Locate the cell with the specified text and output its (X, Y) center coordinate. 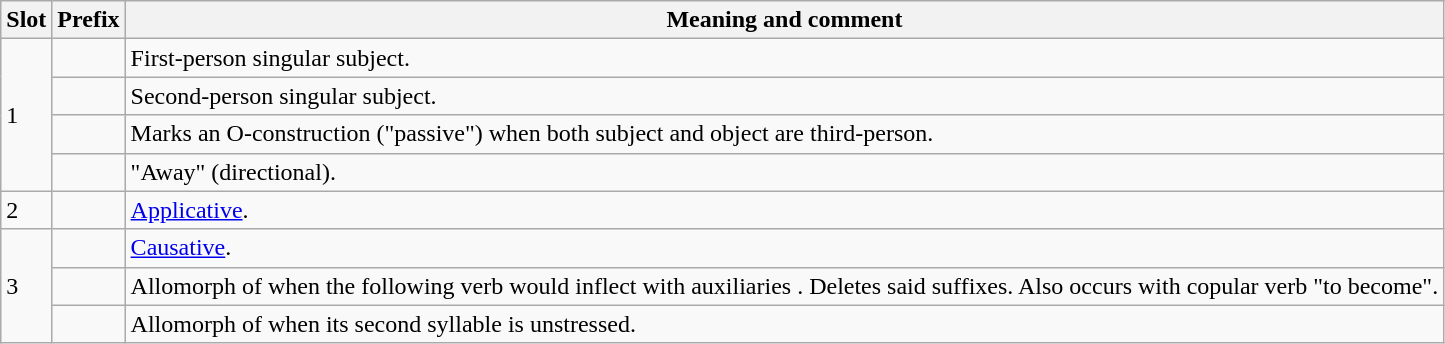
Slot (26, 20)
First-person singular subject. (784, 58)
3 (26, 286)
Allomorph of when its second syllable is unstressed. (784, 324)
2 (26, 210)
Applicative. (784, 210)
Causative. (784, 248)
1 (26, 115)
Meaning and comment (784, 20)
Second-person singular subject. (784, 96)
Marks an O-construction ("passive") when both subject and object are third-person. (784, 134)
Allomorph of when the following verb would inflect with auxiliaries . Deletes said suffixes. Also occurs with copular verb "to become". (784, 286)
Prefix (88, 20)
"Away" (directional). (784, 172)
